Find where the given text appears and provide that cell's center as (x, y) coordinate. 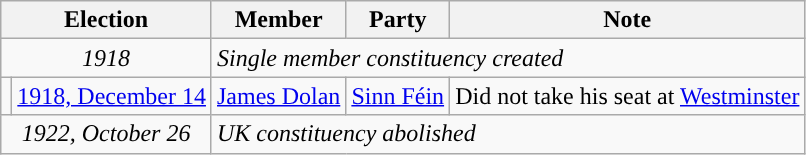
1918, December 14 (112, 96)
James Dolan (278, 96)
Member (278, 20)
Single member constituency created (508, 58)
Sinn Féin (398, 96)
Did not take his seat at Westminster (628, 96)
Note (628, 20)
1918 (106, 58)
Election (106, 20)
1922, October 26 (106, 134)
Party (398, 20)
UK constituency abolished (508, 134)
